For the text-containing cell, return its midpoint in [X, Y] coordinate format. 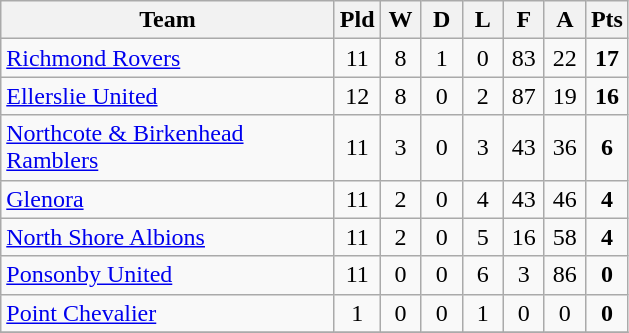
5 [482, 237]
Glenora [168, 199]
12 [357, 96]
46 [564, 199]
Richmond Rovers [168, 58]
F [524, 20]
86 [564, 275]
58 [564, 237]
19 [564, 96]
North Shore Albions [168, 237]
Point Chevalier [168, 313]
Pld [357, 20]
Ponsonby United [168, 275]
Ellerslie United [168, 96]
W [400, 20]
Pts [606, 20]
Northcote & Birkenhead Ramblers [168, 148]
36 [564, 148]
87 [524, 96]
83 [524, 58]
A [564, 20]
Team [168, 20]
L [482, 20]
22 [564, 58]
17 [606, 58]
D [442, 20]
